Pinpoint the cell where the given text exists, returning its (X, Y) midpoint coordinate. 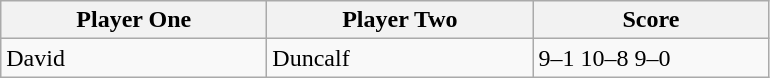
Duncalf (400, 58)
Score (651, 20)
David (134, 58)
9–1 10–8 9–0 (651, 58)
Player Two (400, 20)
Player One (134, 20)
